Output the (x, y) coordinate of the center of the cell containing the given text.  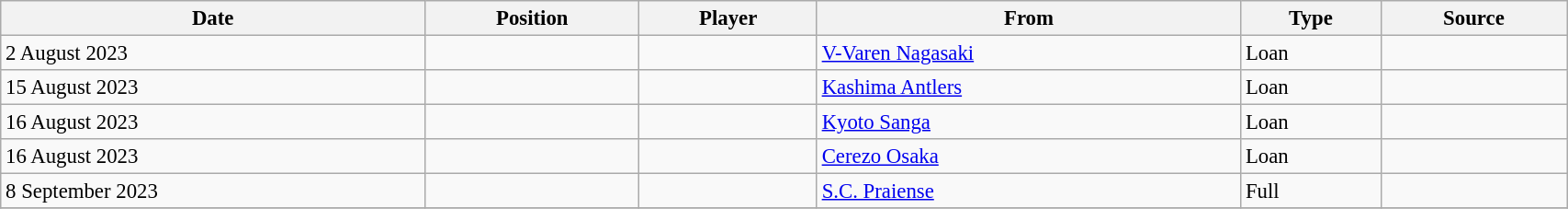
Date (213, 18)
Type (1312, 18)
V-Varen Nagasaki (1029, 53)
S.C. Praiense (1029, 192)
From (1029, 18)
Source (1473, 18)
Position (533, 18)
Kashima Antlers (1029, 87)
Player (728, 18)
Kyoto Sanga (1029, 122)
Cerezo Osaka (1029, 157)
8 September 2023 (213, 192)
2 August 2023 (213, 53)
Full (1312, 192)
15 August 2023 (213, 87)
